Return the [X, Y] coordinate for the center point of the cell that contains the specified text.  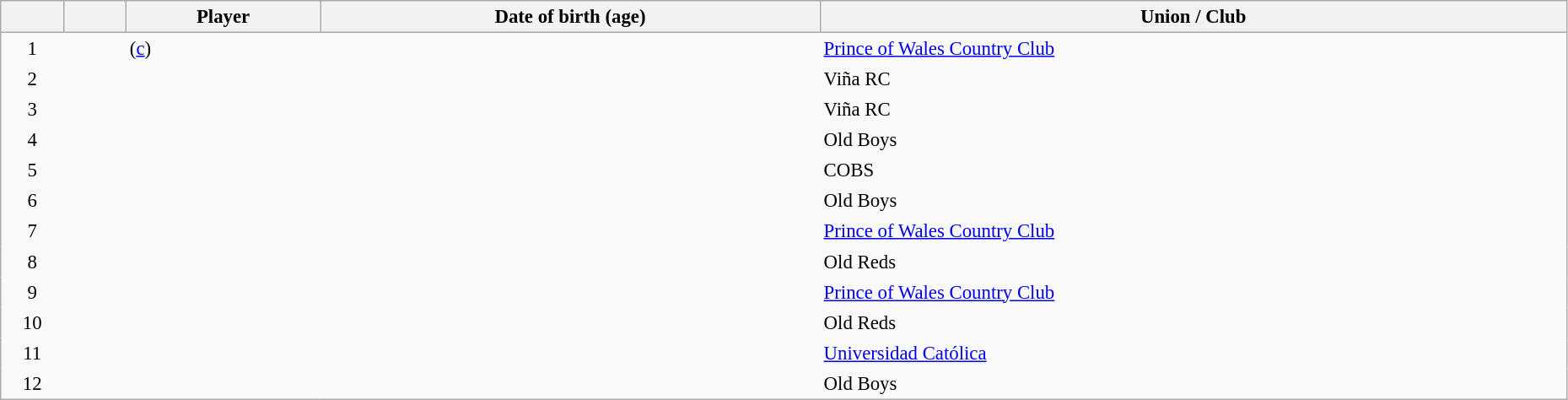
9 [32, 292]
COBS [1193, 170]
12 [32, 383]
4 [32, 140]
Player [223, 17]
Date of birth (age) [570, 17]
3 [32, 109]
7 [32, 231]
10 [32, 322]
Union / Club [1193, 17]
Universidad Católica [1193, 353]
8 [32, 262]
11 [32, 353]
6 [32, 201]
1 [32, 49]
2 [32, 78]
5 [32, 170]
(c) [223, 49]
